Output the (X, Y) coordinate of the center of the cell containing the given text.  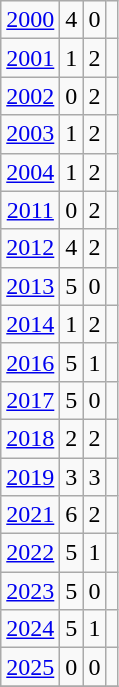
2021 (30, 515)
2012 (30, 248)
2019 (30, 477)
6 (72, 515)
2016 (30, 362)
2023 (30, 591)
2000 (30, 20)
2018 (30, 438)
2011 (30, 210)
2004 (30, 172)
2024 (30, 629)
2014 (30, 324)
2003 (30, 134)
2025 (30, 667)
2022 (30, 553)
2017 (30, 400)
2002 (30, 96)
2001 (30, 58)
2013 (30, 286)
